Detect which cell encompasses the target text, then output its (X, Y) center coordinate. 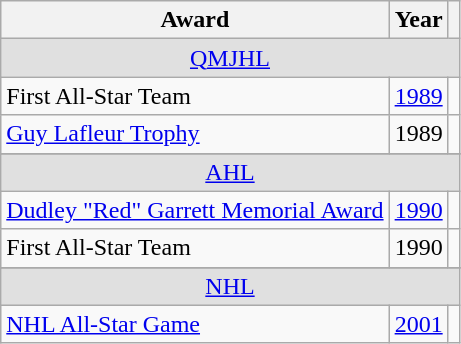
AHL (230, 172)
Year (418, 20)
2001 (418, 324)
Dudley "Red" Garrett Memorial Award (195, 210)
Award (195, 20)
QMJHL (230, 58)
Guy Lafleur Trophy (195, 134)
NHL (230, 286)
NHL All-Star Game (195, 324)
